Locate the cell with the specified text and output its (x, y) center coordinate. 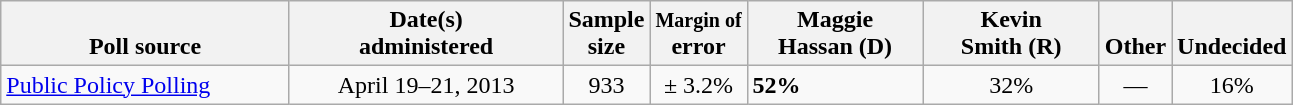
April 19–21, 2013 (426, 85)
MaggieHassan (D) (835, 34)
Poll source (146, 34)
Undecided (1232, 34)
± 3.2% (698, 85)
Date(s)administered (426, 34)
16% (1232, 85)
Samplesize (606, 34)
— (1135, 85)
KevinSmith (R) (1011, 34)
52% (835, 85)
Margin oferror (698, 34)
32% (1011, 85)
Other (1135, 34)
933 (606, 85)
Public Policy Polling (146, 85)
